Provide the (x, y) coordinate of the cell's center where the given text is located.  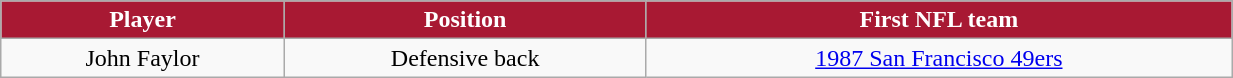
John Faylor (142, 58)
Position (465, 20)
Defensive back (465, 58)
Player (142, 20)
1987 San Francisco 49ers (939, 58)
First NFL team (939, 20)
